Return (x, y) of the center of cell containing provided text 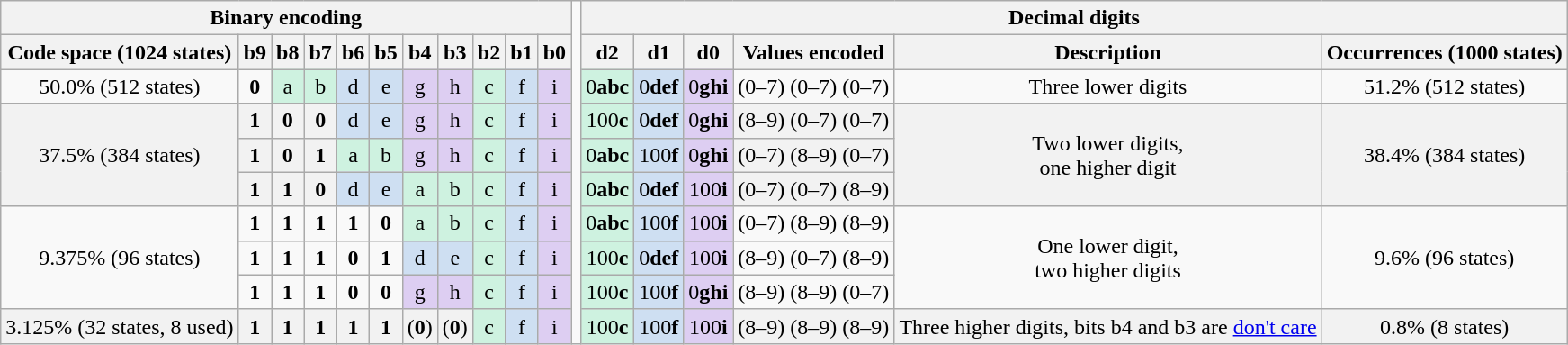
b6 (353, 52)
3.125% (32 states, 8 used) (120, 326)
(8–9) (8–9) (8–9) (813, 326)
b7 (320, 52)
b3 (455, 52)
9.375% (96 states) (120, 258)
Two lower digits,one higher digit (1108, 155)
37.5% (384 states) (120, 155)
Binary encoding (286, 18)
(8–9) (8–9) (0–7) (813, 292)
Three lower digits (1108, 86)
d0 (709, 52)
50.0% (512 states) (120, 86)
d2 (608, 52)
d1 (659, 52)
b1 (522, 52)
Values encoded (813, 52)
(0–7) (0–7) (8–9) (813, 189)
9.6% (96 states) (1445, 258)
One lower digit,two higher digits (1108, 258)
Description (1108, 52)
b9 (255, 52)
b8 (288, 52)
b2 (488, 52)
(8–9) (0–7) (8–9) (813, 258)
b5 (386, 52)
b0 (554, 52)
Decimal digits (1074, 18)
Occurrences (1000 states) (1445, 52)
(8–9) (0–7) (0–7) (813, 121)
51.2% (512 states) (1445, 86)
Three higher digits, bits b4 and b3 are don't care (1108, 326)
(0–7) (8–9) (8–9) (813, 223)
b4 (419, 52)
(0–7) (0–7) (0–7) (813, 86)
38.4% (384 states) (1445, 155)
(0–7) (8–9) (0–7) (813, 155)
0.8% (8 states) (1445, 326)
Code space (1024 states) (120, 52)
